Determine the [X, Y] coordinate at the center of the cell enclosing the given text.  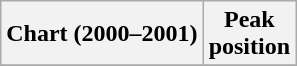
Peakposition [249, 34]
Chart (2000–2001) [102, 34]
